Locate the cell with the specified text and output its (X, Y) center coordinate. 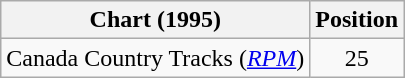
25 (357, 58)
Chart (1995) (156, 20)
Canada Country Tracks (RPM) (156, 58)
Position (357, 20)
